Scan for the cell matching the given text and deliver its (X, Y) coordinate at center. 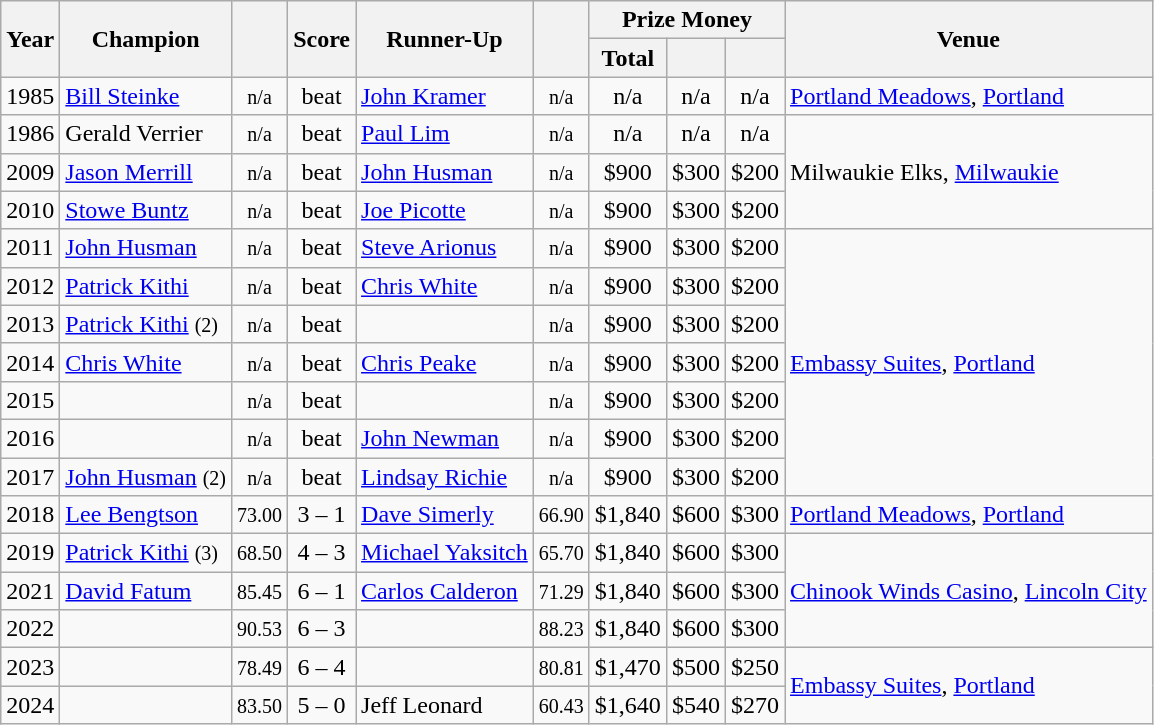
Milwaukie Elks, Milwaukie (969, 172)
5 – 0 (322, 705)
73.00 (260, 515)
Michael Yaksitch (445, 553)
83.50 (260, 705)
90.53 (260, 629)
Jeff Leonard (445, 705)
6 – 1 (322, 591)
66.90 (561, 515)
Patrick Kithi (146, 286)
68.50 (260, 553)
Paul Lim (445, 134)
4 – 3 (322, 553)
2022 (30, 629)
Lee Bengtson (146, 515)
Champion (146, 39)
80.81 (561, 667)
David Fatum (146, 591)
Gerald Verrier (146, 134)
1985 (30, 96)
2016 (30, 438)
$500 (696, 667)
Runner-Up (445, 39)
6 – 3 (322, 629)
2012 (30, 286)
3 – 1 (322, 515)
2010 (30, 210)
1986 (30, 134)
85.45 (260, 591)
Bill Steinke (146, 96)
2019 (30, 553)
John Newman (445, 438)
2024 (30, 705)
2009 (30, 172)
2014 (30, 362)
2017 (30, 477)
Venue (969, 39)
65.70 (561, 553)
2011 (30, 248)
Score (322, 39)
60.43 (561, 705)
78.49 (260, 667)
2021 (30, 591)
Lindsay Richie (445, 477)
2015 (30, 400)
Total (628, 58)
$250 (754, 667)
Jason Merrill (146, 172)
71.29 (561, 591)
Patrick Kithi (2) (146, 324)
$1,470 (628, 667)
John Kramer (445, 96)
88.23 (561, 629)
2023 (30, 667)
Dave Simerly (445, 515)
Carlos Calderon (445, 591)
Chris Peake (445, 362)
Steve Arionus (445, 248)
6 – 4 (322, 667)
$1,640 (628, 705)
Prize Money (686, 20)
2018 (30, 515)
$540 (696, 705)
John Husman (2) (146, 477)
2013 (30, 324)
Stowe Buntz (146, 210)
Patrick Kithi (3) (146, 553)
Year (30, 39)
Joe Picotte (445, 210)
Chinook Winds Casino, Lincoln City (969, 591)
$270 (754, 705)
